Locate the cell with the specified text and output its [X, Y] center coordinate. 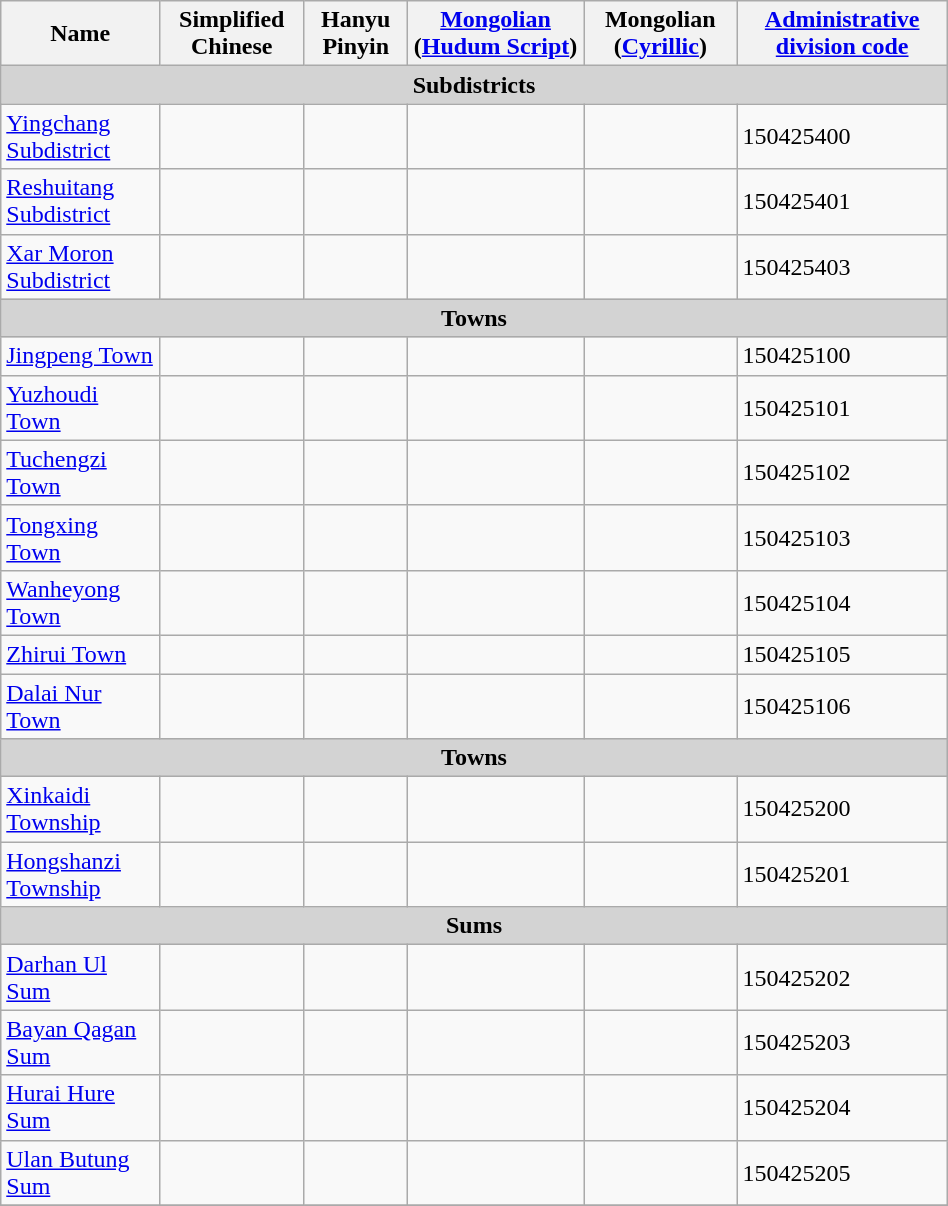
150425400 [842, 136]
Hurai Hure Sum [80, 1108]
150425203 [842, 1042]
150425202 [842, 978]
Zhirui Town [80, 654]
Darhan Ul Sum [80, 978]
150425101 [842, 408]
150425205 [842, 1172]
150425401 [842, 202]
150425103 [842, 538]
Tuchengzi Town [80, 472]
Wanheyong Town [80, 602]
150425403 [842, 266]
150425100 [842, 356]
Hongshanzi Township [80, 874]
150425105 [842, 654]
Subdistricts [474, 85]
Yuzhoudi Town [80, 408]
Xinkaidi Township [80, 810]
Name [80, 34]
150425200 [842, 810]
150425106 [842, 706]
Ulan Butung Sum [80, 1172]
150425201 [842, 874]
Xar Moron Subdistrict [80, 266]
Administrative division code [842, 34]
Hanyu Pinyin [356, 34]
Dalai Nur Town [80, 706]
Mongolian (Cyrillic) [661, 34]
150425204 [842, 1108]
150425102 [842, 472]
Yingchang Subdistrict [80, 136]
Bayan Qagan Sum [80, 1042]
Tongxing Town [80, 538]
Reshuitang Subdistrict [80, 202]
150425104 [842, 602]
Mongolian (Hudum Script) [496, 34]
Simplified Chinese [232, 34]
Sums [474, 926]
Jingpeng Town [80, 356]
